Output the (x, y) coordinate of the center of the cell containing the given text.  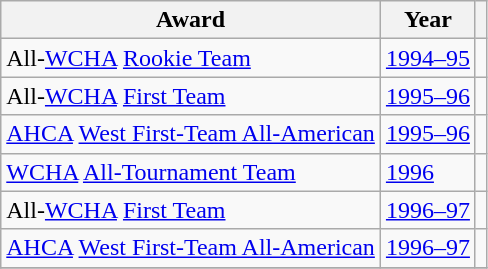
Year (428, 20)
1994–95 (428, 58)
1996 (428, 172)
All-WCHA Rookie Team (191, 58)
WCHA All-Tournament Team (191, 172)
Award (191, 20)
